Scan for the cell matching the given text and deliver its [x, y] coordinate at center. 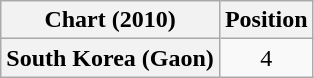
4 [266, 58]
Position [266, 20]
South Korea (Gaon) [110, 58]
Chart (2010) [110, 20]
